Scan for the cell matching the given text and deliver its (x, y) coordinate at center. 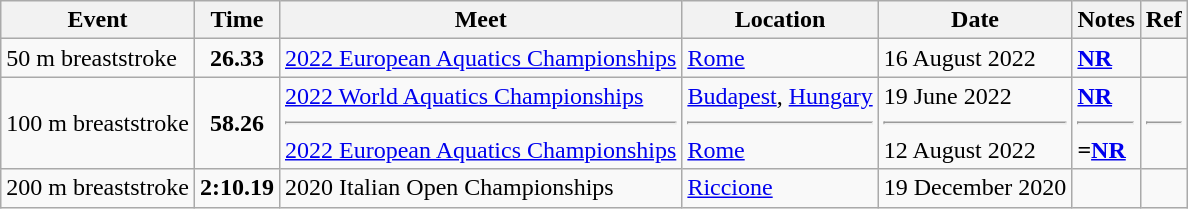
2022 World Aquatics Championships2022 European Aquatics Championships (480, 123)
19 June 202212 August 2022 (975, 123)
58.26 (236, 123)
26.33 (236, 58)
NR=NR (1106, 123)
Location (780, 20)
Event (98, 20)
NR (1106, 58)
100 m breaststroke (98, 123)
16 August 2022 (975, 58)
Date (975, 20)
2:10.19 (236, 188)
50 m breaststroke (98, 58)
200 m breaststroke (98, 188)
2022 European Aquatics Championships (480, 58)
Notes (1106, 20)
Rome (780, 58)
Meet (480, 20)
Ref (1164, 20)
19 December 2020 (975, 188)
Budapest, HungaryRome (780, 123)
2020 Italian Open Championships (480, 188)
Time (236, 20)
Riccione (780, 188)
